From the cell containing the given text, extract its center point as [x, y] coordinate. 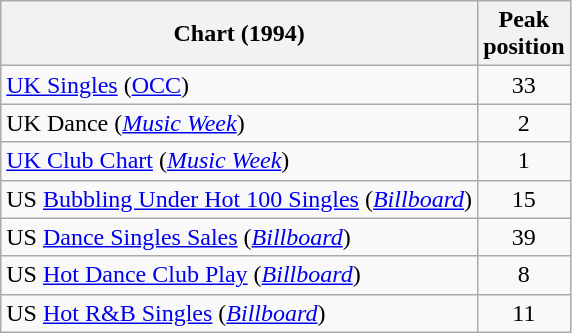
Peakposition [524, 34]
UK Club Chart (Music Week) [240, 161]
UK Singles (OCC) [240, 85]
US Hot R&B Singles (Billboard) [240, 313]
15 [524, 199]
8 [524, 275]
UK Dance (Music Week) [240, 123]
1 [524, 161]
US Bubbling Under Hot 100 Singles (Billboard) [240, 199]
39 [524, 237]
11 [524, 313]
US Hot Dance Club Play (Billboard) [240, 275]
2 [524, 123]
33 [524, 85]
US Dance Singles Sales (Billboard) [240, 237]
Chart (1994) [240, 34]
